Capture the cell that displays the provided text and extract its [x, y] central coordinate. 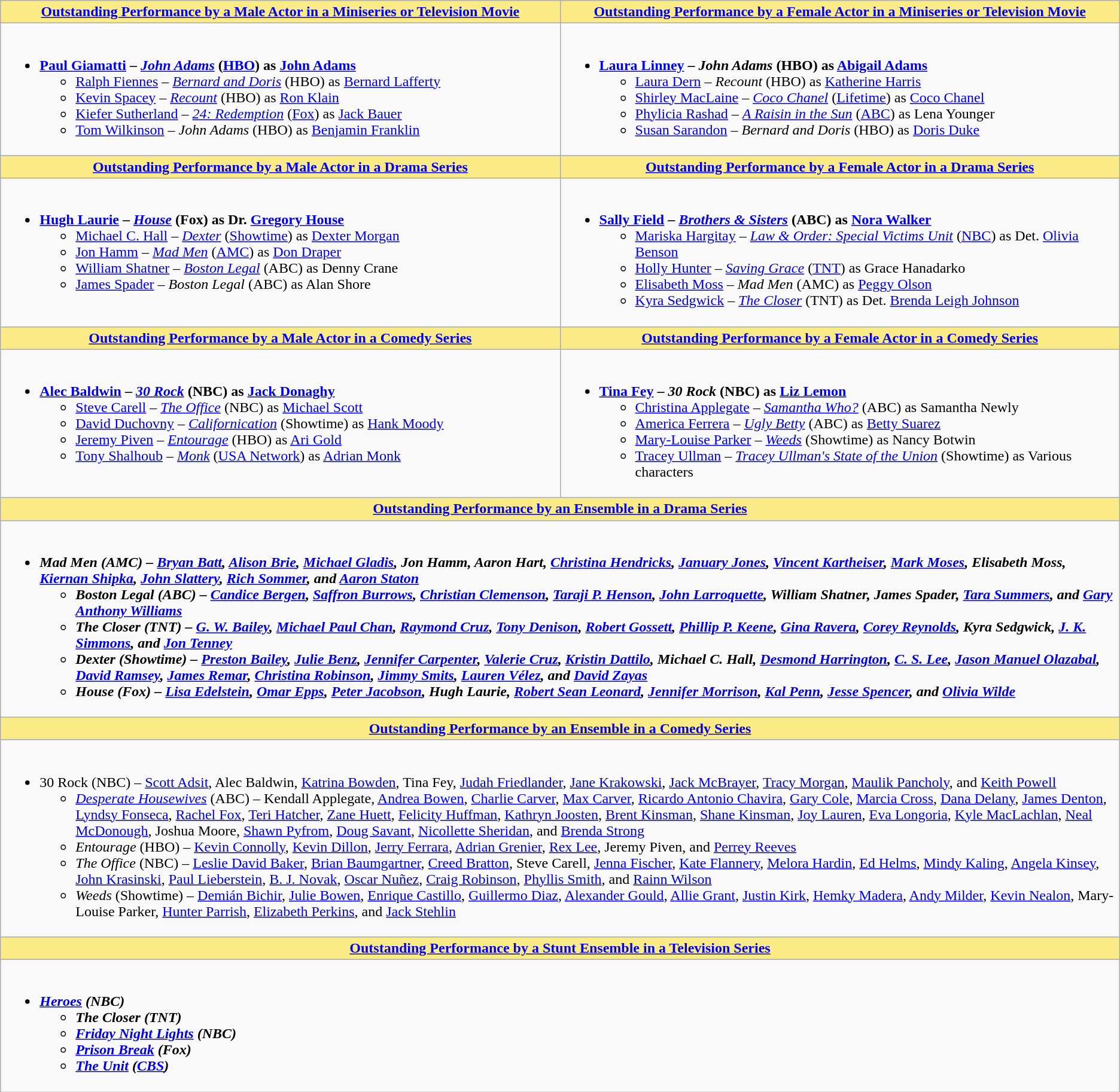
Outstanding Performance by an Ensemble in a Drama Series [560, 509]
Heroes (NBC)The Closer (TNT)Friday Night Lights (NBC)Prison Break (Fox)The Unit (CBS) [560, 1025]
Outstanding Performance by a Male Actor in a Drama Series [280, 167]
Outstanding Performance by a Male Actor in a Comedy Series [280, 338]
Outstanding Performance by a Female Actor in a Comedy Series [840, 338]
Outstanding Performance by a Female Actor in a Drama Series [840, 167]
Outstanding Performance by a Male Actor in a Miniseries or Television Movie [280, 12]
Outstanding Performance by a Stunt Ensemble in a Television Series [560, 948]
Outstanding Performance by a Female Actor in a Miniseries or Television Movie [840, 12]
Outstanding Performance by an Ensemble in a Comedy Series [560, 728]
